Return (X, Y) of the center of cell containing provided text 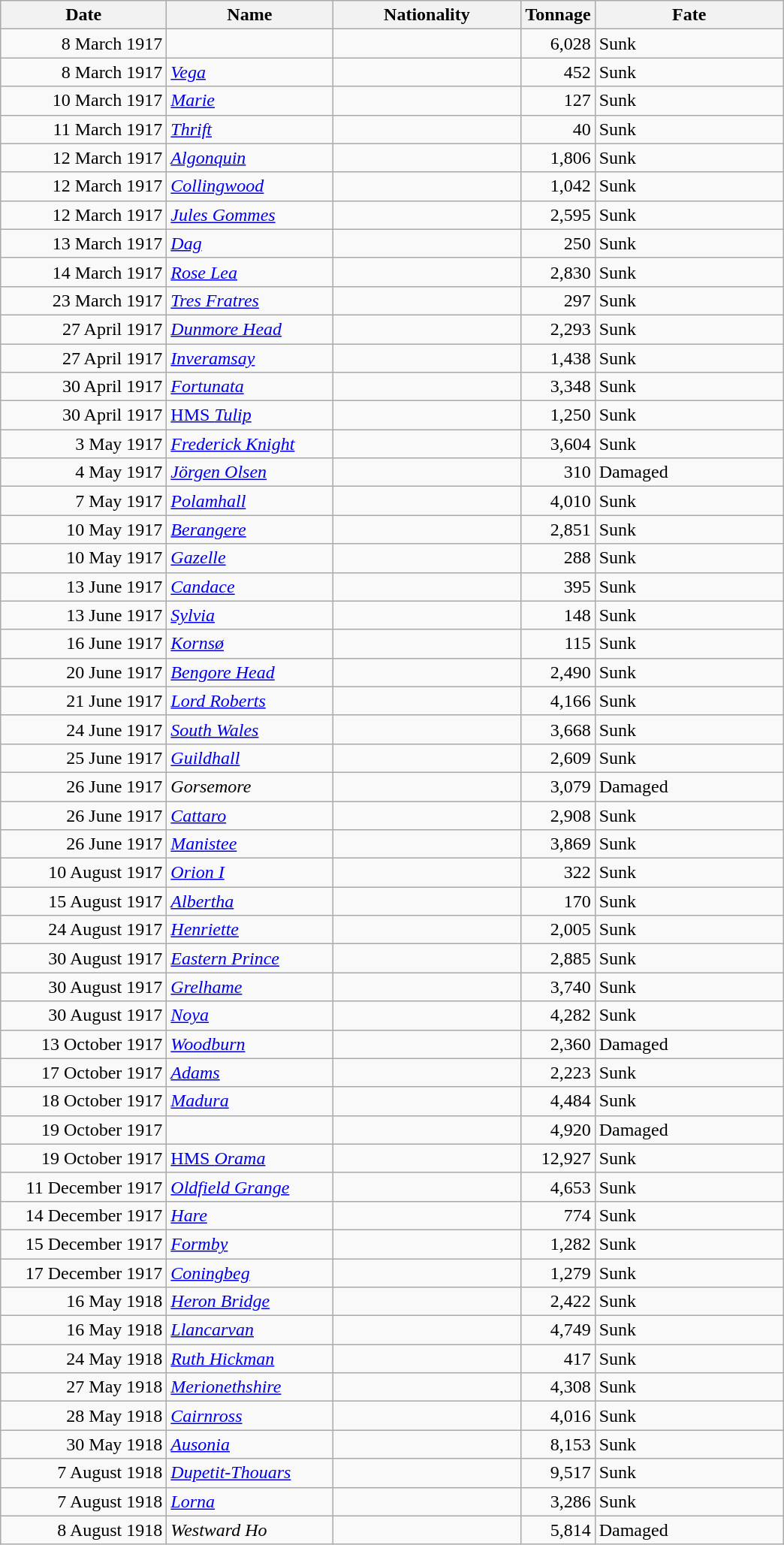
Fortunata (249, 387)
Thrift (249, 129)
Jules Gommes (249, 215)
452 (558, 72)
127 (558, 101)
310 (558, 472)
40 (558, 129)
Adams (249, 1073)
23 March 1917 (84, 300)
4,282 (558, 1015)
Llancarvan (249, 1330)
Lord Roberts (249, 701)
HMS Orama (249, 1158)
Woodburn (249, 1044)
Rose Lea (249, 272)
Lorna (249, 1501)
18 October 1917 (84, 1101)
16 June 1917 (84, 644)
Gorsemore (249, 786)
4,308 (558, 1387)
Gazelle (249, 558)
20 June 1917 (84, 672)
3,348 (558, 387)
HMS Tulip (249, 415)
3,286 (558, 1501)
Dag (249, 243)
Noya (249, 1015)
Fate (689, 15)
Nationality (427, 15)
28 May 1918 (84, 1416)
17 December 1917 (84, 1273)
Tres Fratres (249, 300)
Polamhall (249, 501)
27 May 1918 (84, 1387)
Formby (249, 1244)
9,517 (558, 1473)
Candace (249, 587)
13 March 1917 (84, 243)
Heron Bridge (249, 1302)
Albertha (249, 901)
417 (558, 1359)
25 June 1917 (84, 758)
3,079 (558, 786)
2,885 (558, 958)
1,279 (558, 1273)
Grelhame (249, 987)
1,282 (558, 1244)
115 (558, 644)
Inveramsay (249, 358)
6,028 (558, 44)
Orion I (249, 873)
Sylvia (249, 615)
4,016 (558, 1416)
14 March 1917 (84, 272)
148 (558, 615)
Merionethshire (249, 1387)
774 (558, 1215)
Dupetit-Thouars (249, 1473)
Ruth Hickman (249, 1359)
4,749 (558, 1330)
4,653 (558, 1187)
Henriette (249, 930)
2,595 (558, 215)
5,814 (558, 1530)
12,927 (558, 1158)
4,920 (558, 1130)
2,490 (558, 672)
2,360 (558, 1044)
30 May 1918 (84, 1444)
250 (558, 243)
3,869 (558, 844)
24 August 1917 (84, 930)
Tonnage (558, 15)
2,908 (558, 815)
8,153 (558, 1444)
Marie (249, 101)
Guildhall (249, 758)
3 May 1917 (84, 444)
1,042 (558, 186)
Cattaro (249, 815)
10 August 1917 (84, 873)
2,422 (558, 1302)
Jörgen Olsen (249, 472)
4,010 (558, 501)
2,223 (558, 1073)
3,604 (558, 444)
Bengore Head (249, 672)
1,438 (558, 358)
297 (558, 300)
24 June 1917 (84, 729)
Ausonia (249, 1444)
1,250 (558, 415)
4 May 1917 (84, 472)
10 March 1917 (84, 101)
4,484 (558, 1101)
Name (249, 15)
17 October 1917 (84, 1073)
Berangere (249, 530)
2,851 (558, 530)
Kornsø (249, 644)
24 May 1918 (84, 1359)
Cairnross (249, 1416)
Date (84, 15)
15 December 1917 (84, 1244)
8 August 1918 (84, 1530)
7 May 1917 (84, 501)
Collingwood (249, 186)
Westward Ho (249, 1530)
Madura (249, 1101)
Algonquin (249, 158)
170 (558, 901)
Vega (249, 72)
Frederick Knight (249, 444)
14 December 1917 (84, 1215)
2,293 (558, 329)
2,005 (558, 930)
322 (558, 873)
288 (558, 558)
Hare (249, 1215)
Coningbeg (249, 1273)
Manistee (249, 844)
Dunmore Head (249, 329)
2,609 (558, 758)
1,806 (558, 158)
Eastern Prince (249, 958)
13 October 1917 (84, 1044)
11 December 1917 (84, 1187)
Oldfield Grange (249, 1187)
21 June 1917 (84, 701)
11 March 1917 (84, 129)
2,830 (558, 272)
395 (558, 587)
15 August 1917 (84, 901)
3,740 (558, 987)
South Wales (249, 729)
3,668 (558, 729)
4,166 (558, 701)
